Scan for the cell matching the given text and deliver its (X, Y) coordinate at center. 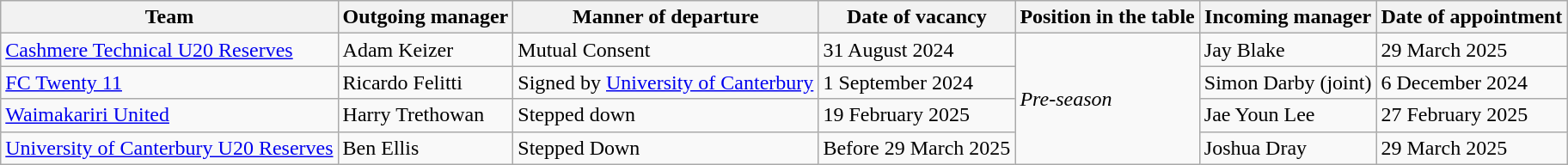
Adam Keizer (426, 50)
1 September 2024 (916, 82)
Jay Blake (1288, 50)
Ben Ellis (426, 148)
FC Twenty 11 (169, 82)
19 February 2025 (916, 115)
Date of vacancy (916, 17)
Manner of departure (665, 17)
Mutual Consent (665, 50)
Date of appointment (1472, 17)
31 August 2024 (916, 50)
Simon Darby (joint) (1288, 82)
Before 29 March 2025 (916, 148)
Outgoing manager (426, 17)
Incoming manager (1288, 17)
Cashmere Technical U20 Reserves (169, 50)
Team (169, 17)
Waimakariri United (169, 115)
University of Canterbury U20 Reserves (169, 148)
Joshua Dray (1288, 148)
Ricardo Felitti (426, 82)
Stepped Down (665, 148)
Pre-season (1107, 99)
27 February 2025 (1472, 115)
Position in the table (1107, 17)
Stepped down (665, 115)
6 December 2024 (1472, 82)
Signed by University of Canterbury (665, 82)
Jae Youn Lee (1288, 115)
Harry Trethowan (426, 115)
